Capture the cell that displays the provided text and extract its (x, y) central coordinate. 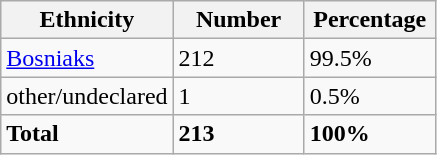
other/undeclared (87, 96)
212 (238, 58)
0.5% (370, 96)
Bosniaks (87, 58)
213 (238, 134)
1 (238, 96)
Ethnicity (87, 20)
Total (87, 134)
100% (370, 134)
Percentage (370, 20)
Number (238, 20)
99.5% (370, 58)
